Detect which cell encompasses the target text, then output its [X, Y] center coordinate. 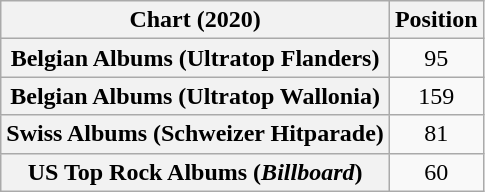
Belgian Albums (Ultratop Flanders) [196, 58]
60 [436, 172]
Belgian Albums (Ultratop Wallonia) [196, 96]
US Top Rock Albums (Billboard) [196, 172]
Position [436, 20]
95 [436, 58]
159 [436, 96]
Swiss Albums (Schweizer Hitparade) [196, 134]
Chart (2020) [196, 20]
81 [436, 134]
